Pinpoint the cell where the given text exists, returning its (x, y) midpoint coordinate. 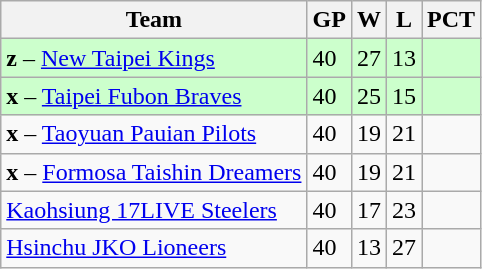
z – New Taipei Kings (154, 58)
L (404, 20)
PCT (452, 20)
23 (404, 210)
x – Formosa Taishin Dreamers (154, 172)
17 (368, 210)
x – Taipei Fubon Braves (154, 96)
GP (329, 20)
15 (404, 96)
Hsinchu JKO Lioneers (154, 248)
Team (154, 20)
W (368, 20)
x – Taoyuan Pauian Pilots (154, 134)
25 (368, 96)
Kaohsiung 17LIVE Steelers (154, 210)
